Search for the cell housing the specified text and yield its [x, y] center coordinate. 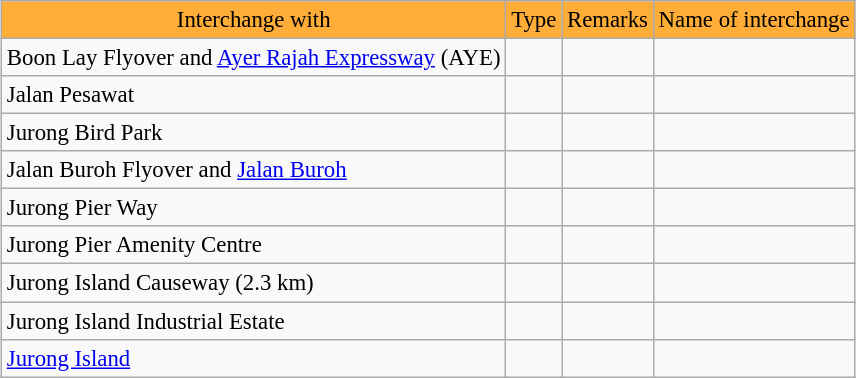
Name of interchange [754, 20]
Jurong Bird Park [254, 133]
Jalan Pesawat [254, 95]
Jalan Buroh Flyover and Jalan Buroh [254, 170]
Jurong Island [254, 358]
Interchange with [254, 20]
Jurong Island Causeway (2.3 km) [254, 283]
Type [534, 20]
Jurong Pier Way [254, 208]
Boon Lay Flyover and Ayer Rajah Expressway (AYE) [254, 58]
Jurong Island Industrial Estate [254, 321]
Jurong Pier Amenity Centre [254, 245]
Remarks [608, 20]
